Output the [X, Y] coordinate of the center of the cell containing the given text.  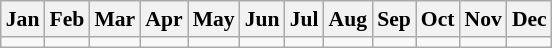
Sep [394, 19]
Dec [530, 19]
Nov [482, 19]
Feb [66, 19]
Apr [164, 19]
Jun [262, 19]
Aug [348, 19]
Jul [304, 19]
Jan [23, 19]
Oct [438, 19]
Mar [114, 19]
May [214, 19]
